Determine the [x, y] coordinate at the center of the cell enclosing the given text.  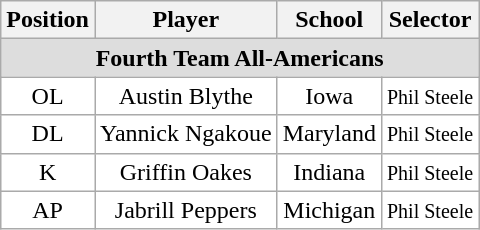
Position [48, 20]
School [329, 20]
Player [186, 20]
Griffin Oakes [186, 172]
Indiana [329, 172]
AP [48, 210]
K [48, 172]
Selector [430, 20]
Maryland [329, 134]
Iowa [329, 96]
OL [48, 96]
DL [48, 134]
Michigan [329, 210]
Yannick Ngakoue [186, 134]
Austin Blythe [186, 96]
Fourth Team All-Americans [240, 58]
Jabrill Peppers [186, 210]
